Detect which cell encompasses the target text, then output its (x, y) center coordinate. 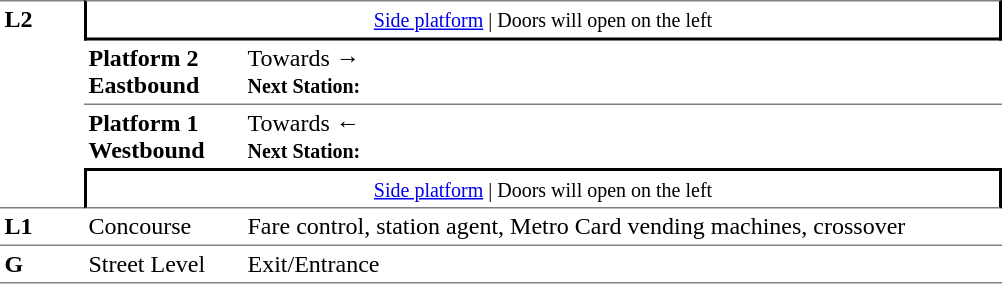
G (42, 264)
Fare control, station agent, Metro Card vending machines, crossover (622, 226)
Towards ← Next Station: (622, 136)
Platform 1Westbound (164, 136)
L2 (42, 104)
Exit/Entrance (622, 264)
Platform 2Eastbound (164, 72)
Towards → Next Station: (622, 72)
L1 (42, 226)
Street Level (164, 264)
Concourse (164, 226)
